Return the (X, Y) coordinate for the center point of the cell that contains the specified text.  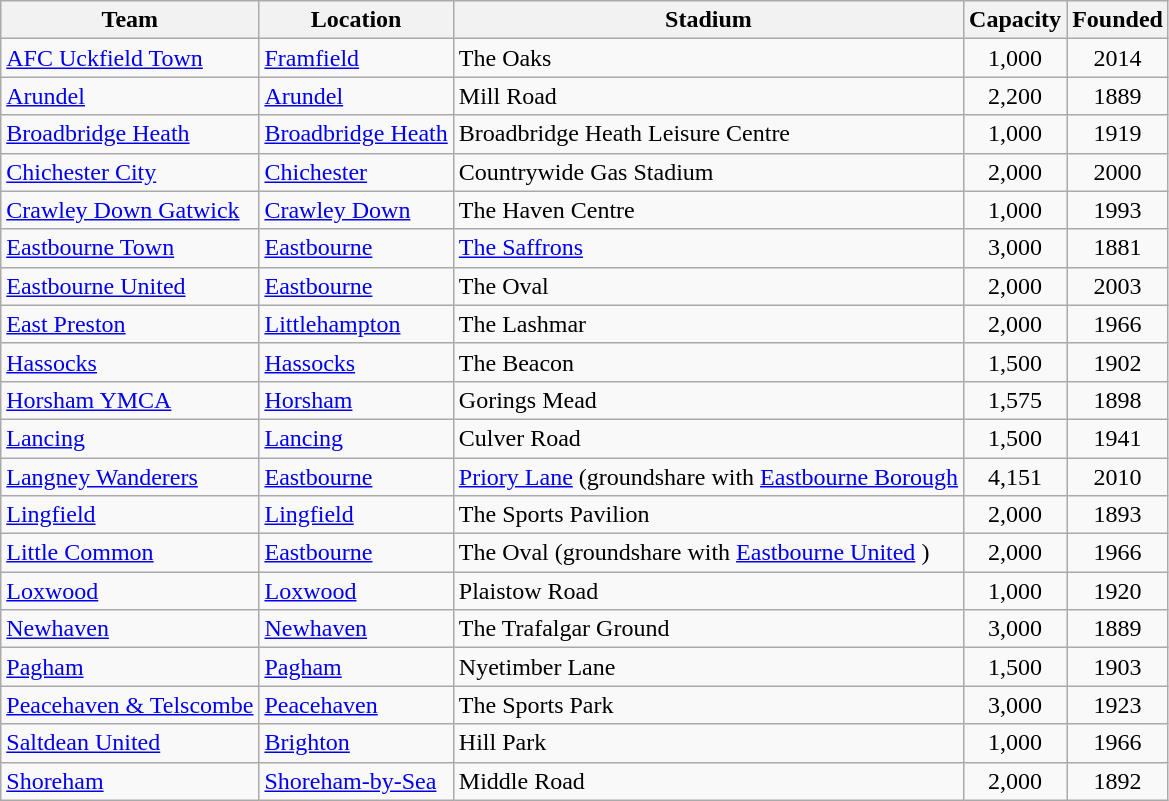
2010 (1118, 477)
The Saffrons (708, 248)
Broadbridge Heath Leisure Centre (708, 134)
2,200 (1016, 96)
1892 (1118, 781)
Hill Park (708, 743)
Gorings Mead (708, 400)
Horsham YMCA (130, 400)
East Preston (130, 324)
Peacehaven & Telscombe (130, 705)
1993 (1118, 210)
Capacity (1016, 20)
2003 (1118, 286)
Littlehampton (356, 324)
Middle Road (708, 781)
Chichester (356, 172)
The Lashmar (708, 324)
1920 (1118, 591)
1893 (1118, 515)
Shoreham-by-Sea (356, 781)
1903 (1118, 667)
Stadium (708, 20)
1,575 (1016, 400)
Founded (1118, 20)
Team (130, 20)
1919 (1118, 134)
Framfield (356, 58)
Culver Road (708, 438)
The Oaks (708, 58)
2000 (1118, 172)
Plaistow Road (708, 591)
1881 (1118, 248)
The Sports Park (708, 705)
Langney Wanderers (130, 477)
The Oval (708, 286)
4,151 (1016, 477)
Chichester City (130, 172)
Nyetimber Lane (708, 667)
The Oval (groundshare with Eastbourne United ) (708, 553)
Horsham (356, 400)
The Haven Centre (708, 210)
Peacehaven (356, 705)
Eastbourne United (130, 286)
1923 (1118, 705)
1902 (1118, 362)
Shoreham (130, 781)
Location (356, 20)
Little Common (130, 553)
Brighton (356, 743)
Crawley Down Gatwick (130, 210)
Countrywide Gas Stadium (708, 172)
Eastbourne Town (130, 248)
1898 (1118, 400)
The Beacon (708, 362)
Priory Lane (groundshare with Eastbourne Borough (708, 477)
Crawley Down (356, 210)
2014 (1118, 58)
AFC Uckfield Town (130, 58)
The Sports Pavilion (708, 515)
The Trafalgar Ground (708, 629)
1941 (1118, 438)
Saltdean United (130, 743)
Mill Road (708, 96)
